From the cell containing the given text, extract its center point as (X, Y) coordinate. 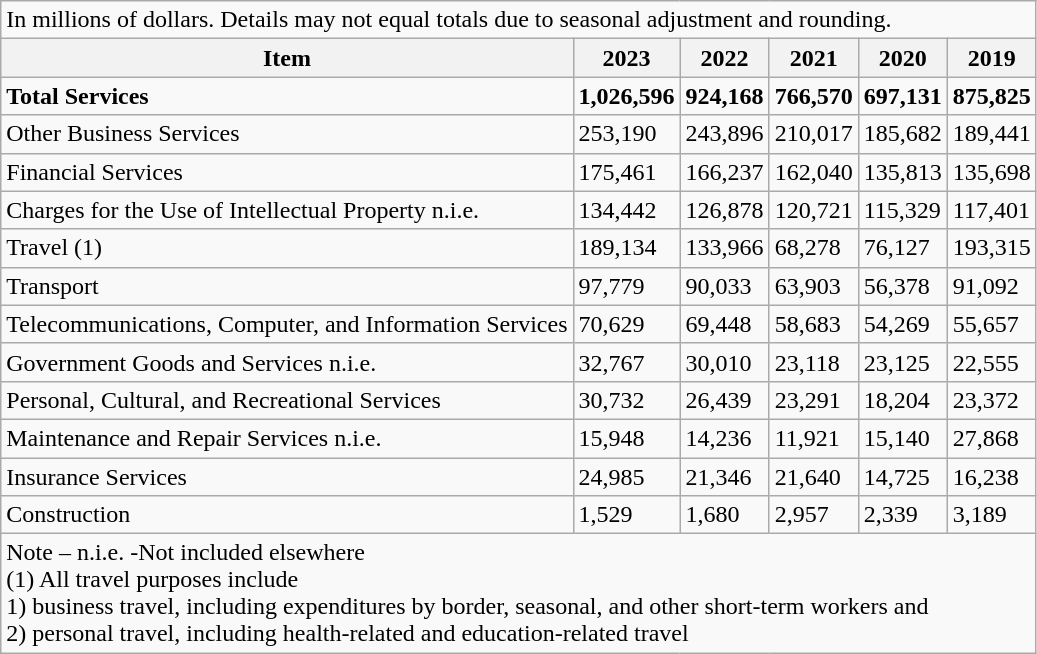
2,339 (902, 515)
115,329 (902, 210)
2,957 (814, 515)
21,640 (814, 477)
55,657 (992, 324)
135,813 (902, 172)
54,269 (902, 324)
32,767 (626, 362)
210,017 (814, 134)
22,555 (992, 362)
2021 (814, 58)
697,131 (902, 96)
189,134 (626, 248)
189,441 (992, 134)
135,698 (992, 172)
1,026,596 (626, 96)
23,118 (814, 362)
Other Business Services (287, 134)
2022 (724, 58)
162,040 (814, 172)
27,868 (992, 438)
253,190 (626, 134)
56,378 (902, 286)
Telecommunications, Computer, and Information Services (287, 324)
18,204 (902, 400)
243,896 (724, 134)
Item (287, 58)
Maintenance and Repair Services n.i.e. (287, 438)
97,779 (626, 286)
120,721 (814, 210)
16,238 (992, 477)
90,033 (724, 286)
2019 (992, 58)
924,168 (724, 96)
76,127 (902, 248)
175,461 (626, 172)
Transport (287, 286)
21,346 (724, 477)
14,725 (902, 477)
1,529 (626, 515)
2023 (626, 58)
26,439 (724, 400)
134,442 (626, 210)
15,948 (626, 438)
14,236 (724, 438)
Charges for the Use of Intellectual Property n.i.e. (287, 210)
Financial Services (287, 172)
117,401 (992, 210)
Construction (287, 515)
193,315 (992, 248)
69,448 (724, 324)
63,903 (814, 286)
766,570 (814, 96)
11,921 (814, 438)
30,732 (626, 400)
1,680 (724, 515)
3,189 (992, 515)
30,010 (724, 362)
24,985 (626, 477)
15,140 (902, 438)
875,825 (992, 96)
23,125 (902, 362)
185,682 (902, 134)
58,683 (814, 324)
23,372 (992, 400)
91,092 (992, 286)
Personal, Cultural, and Recreational Services (287, 400)
126,878 (724, 210)
2020 (902, 58)
Insurance Services (287, 477)
23,291 (814, 400)
166,237 (724, 172)
Travel (1) (287, 248)
70,629 (626, 324)
Total Services (287, 96)
133,966 (724, 248)
Government Goods and Services n.i.e. (287, 362)
In millions of dollars. Details may not equal totals due to seasonal adjustment and rounding. (519, 20)
68,278 (814, 248)
